Determine the (x, y) coordinate at the center of the cell enclosing the given text.  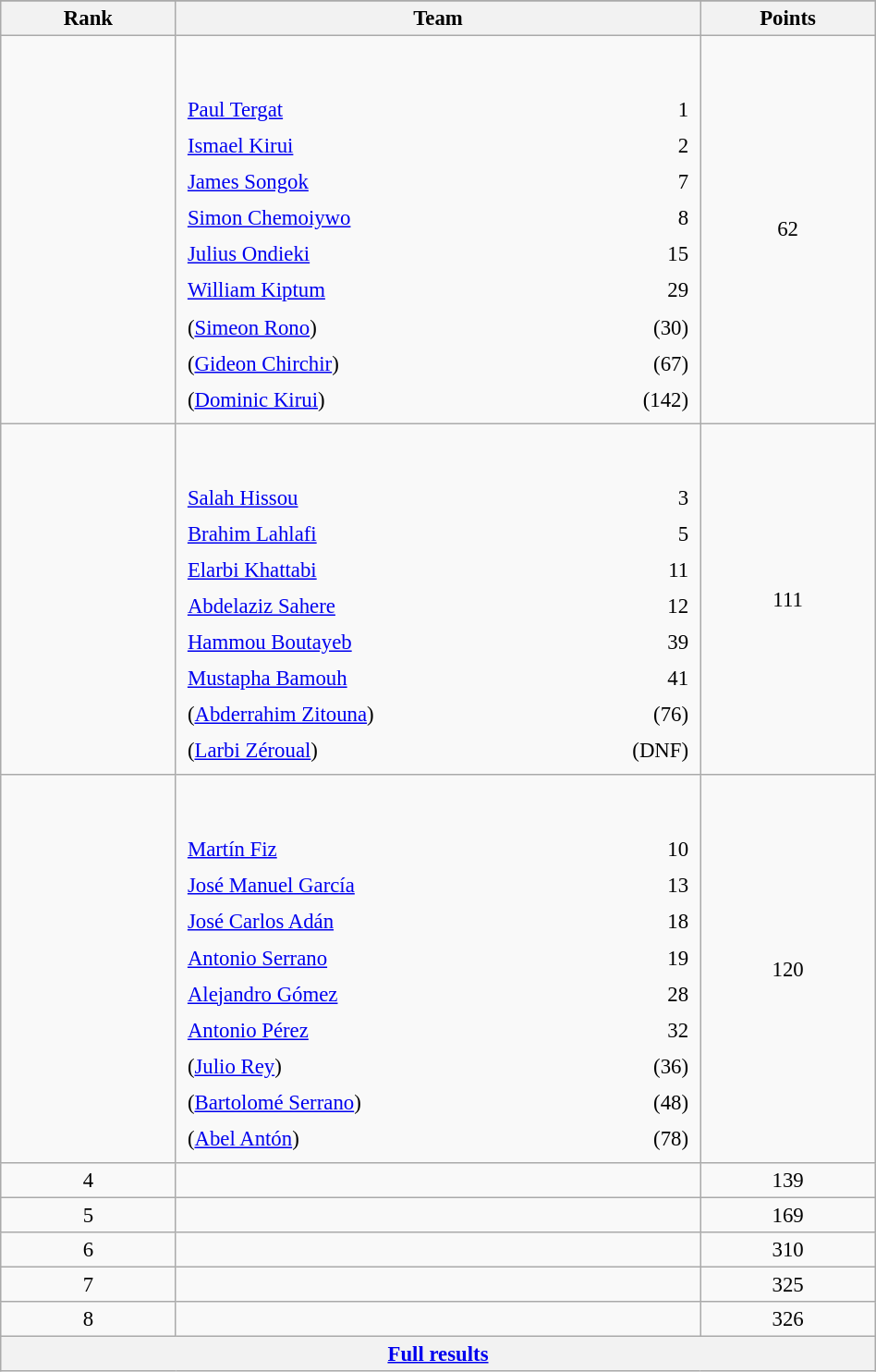
6 (89, 1250)
(78) (644, 1138)
Alejandro Gómez (388, 994)
(67) (632, 362)
326 (787, 1319)
Points (787, 18)
139 (787, 1181)
(Bartolomé Serrano) (388, 1102)
Simon Chemoiywo (375, 218)
(Simeon Rono) (375, 326)
Rank (89, 18)
19 (644, 958)
Antonio Pérez (388, 1030)
169 (787, 1215)
12 (629, 606)
(Dominic Kirui) (375, 399)
1 (632, 110)
111 (787, 599)
Martín Fiz (388, 850)
120 (787, 969)
(48) (644, 1102)
(Julio Rey) (388, 1066)
Hammou Boutayeb (373, 643)
15 (632, 254)
32 (644, 1030)
310 (787, 1250)
Salah Hissou (373, 497)
(Abel Antón) (388, 1138)
Julius Ondieki (375, 254)
(DNF) (629, 751)
2 (632, 146)
(Larbi Zéroual) (373, 751)
(30) (632, 326)
Full results (438, 1354)
Abdelaziz Sahere (373, 606)
William Kiptum (375, 290)
3 (629, 497)
José Carlos Adán (388, 922)
Paul Tergat (375, 110)
Brahim Lahlafi (373, 533)
Ismael Kirui (375, 146)
41 (629, 679)
62 (787, 229)
(36) (644, 1066)
Elarbi Khattabi (373, 570)
18 (644, 922)
José Manuel García (388, 886)
11 (629, 570)
325 (787, 1285)
Mustapha Bamouh (373, 679)
(Gideon Chirchir) (375, 362)
(76) (629, 715)
Team (438, 18)
10 (644, 850)
James Songok (375, 182)
29 (632, 290)
4 (89, 1181)
39 (629, 643)
28 (644, 994)
(Abderrahim Zitouna) (373, 715)
13 (644, 886)
Antonio Serrano (388, 958)
(142) (632, 399)
